From the cell containing the given text, extract its center point as [x, y] coordinate. 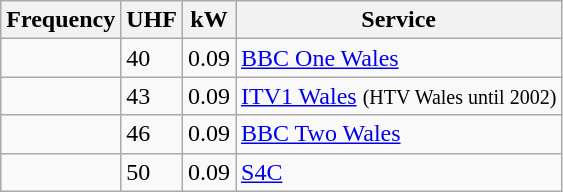
43 [152, 96]
Frequency [61, 20]
40 [152, 58]
BBC Two Wales [399, 134]
46 [152, 134]
BBC One Wales [399, 58]
S4C [399, 172]
50 [152, 172]
ITV1 Wales (HTV Wales until 2002) [399, 96]
Service [399, 20]
kW [208, 20]
UHF [152, 20]
